Identify which cell holds the provided text, then report its (X, Y) central coordinate. 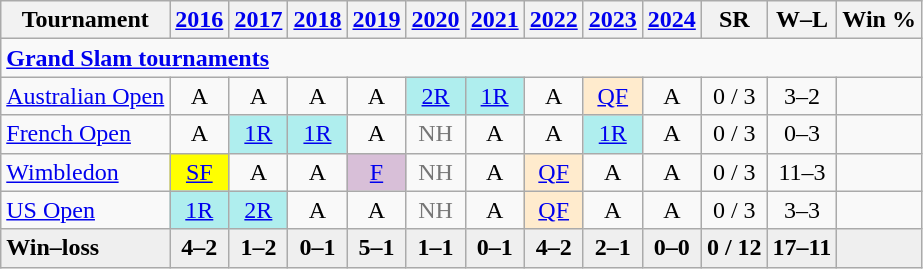
2020 (436, 20)
2019 (376, 20)
2016 (200, 20)
Win–loss (86, 248)
2018 (318, 20)
W–L (802, 20)
Australian Open (86, 96)
F (376, 172)
SF (200, 172)
3–2 (802, 96)
2017 (258, 20)
2022 (554, 20)
Tournament (86, 20)
French Open (86, 134)
0 / 12 (734, 248)
US Open (86, 210)
0–3 (802, 134)
Grand Slam tournaments (462, 58)
Wimbledon (86, 172)
1–1 (436, 248)
1–2 (258, 248)
5–1 (376, 248)
2024 (672, 20)
2–1 (612, 248)
SR (734, 20)
2023 (612, 20)
11–3 (802, 172)
2021 (494, 20)
Win % (880, 20)
17–11 (802, 248)
3–3 (802, 210)
0–0 (672, 248)
